Search for the cell housing the specified text and yield its [X, Y] center coordinate. 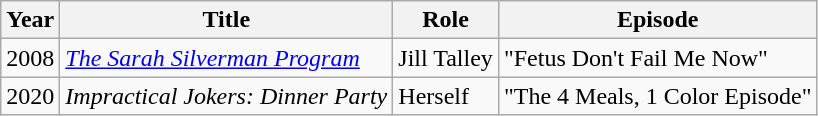
Impractical Jokers: Dinner Party [226, 96]
"Fetus Don't Fail Me Now" [658, 58]
Herself [446, 96]
Title [226, 20]
Episode [658, 20]
2008 [30, 58]
Role [446, 20]
Year [30, 20]
The Sarah Silverman Program [226, 58]
"The 4 Meals, 1 Color Episode" [658, 96]
Jill Talley [446, 58]
2020 [30, 96]
